Detect which cell encompasses the target text, then output its (X, Y) center coordinate. 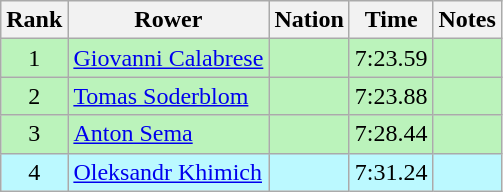
Nation (309, 20)
2 (34, 96)
7:23.88 (391, 96)
3 (34, 134)
4 (34, 172)
Rower (168, 20)
Anton Sema (168, 134)
7:23.59 (391, 58)
7:31.24 (391, 172)
1 (34, 58)
Oleksandr Khimich (168, 172)
Notes (467, 20)
7:28.44 (391, 134)
Rank (34, 20)
Giovanni Calabrese (168, 58)
Tomas Soderblom (168, 96)
Time (391, 20)
